Pinpoint the cell where the given text exists, returning its [x, y] midpoint coordinate. 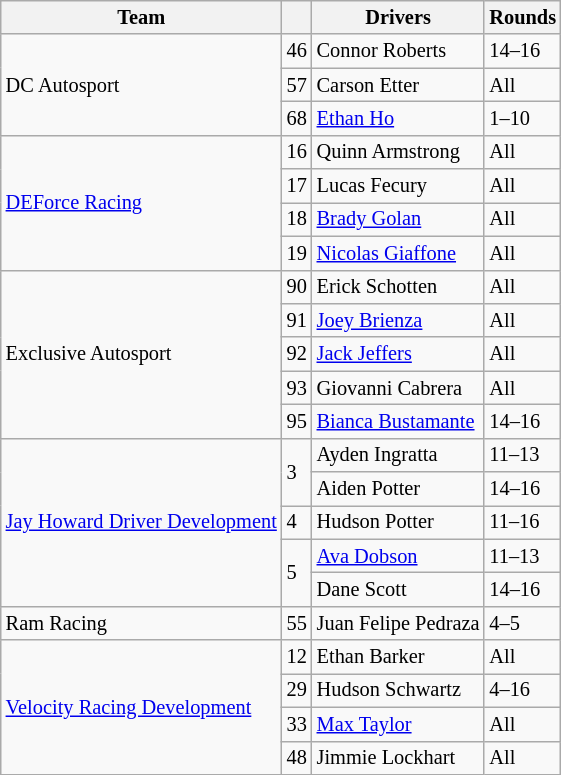
Ethan Barker [398, 657]
Jimmie Lockhart [398, 758]
Brady Golan [398, 219]
Jack Jeffers [398, 354]
3 [297, 472]
Hudson Potter [398, 522]
91 [297, 320]
29 [297, 690]
Velocity Racing Development [142, 708]
4 [297, 522]
1–10 [522, 118]
19 [297, 253]
Erick Schotten [398, 287]
Rounds [522, 17]
18 [297, 219]
33 [297, 724]
Ava Dobson [398, 556]
DEForce Racing [142, 202]
Drivers [398, 17]
Jay Howard Driver Development [142, 522]
68 [297, 118]
17 [297, 186]
90 [297, 287]
4–16 [522, 690]
Hudson Schwartz [398, 690]
93 [297, 388]
Dane Scott [398, 589]
92 [297, 354]
Team [142, 17]
5 [297, 572]
Ayden Ingratta [398, 455]
DC Autosport [142, 84]
46 [297, 51]
Giovanni Cabrera [398, 388]
Max Taylor [398, 724]
Quinn Armstrong [398, 152]
48 [297, 758]
95 [297, 421]
Aiden Potter [398, 489]
12 [297, 657]
Connor Roberts [398, 51]
55 [297, 623]
4–5 [522, 623]
Bianca Bustamante [398, 421]
Juan Felipe Pedraza [398, 623]
Exclusive Autosport [142, 354]
11–16 [522, 522]
Ethan Ho [398, 118]
Joey Brienza [398, 320]
57 [297, 85]
16 [297, 152]
Nicolas Giaffone [398, 253]
Ram Racing [142, 623]
Lucas Fecury [398, 186]
Carson Etter [398, 85]
